Return the (x, y) coordinate for the center point of the cell that contains the specified text.  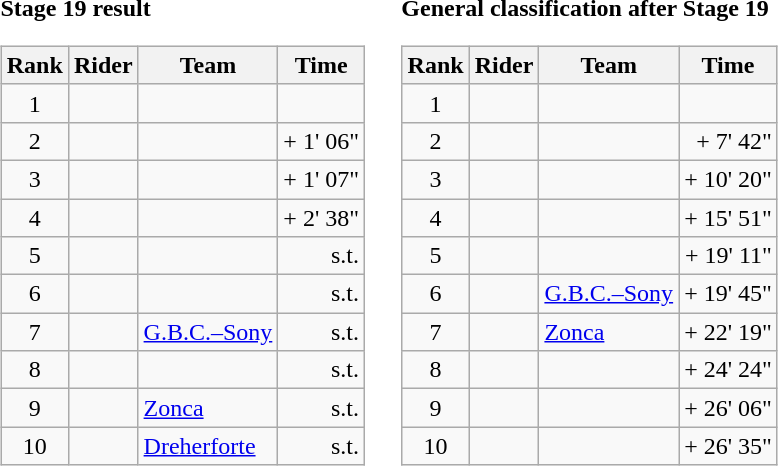
+ 26' 35" (728, 446)
+ 7' 42" (728, 141)
+ 1' 07" (322, 179)
+ 19' 11" (728, 256)
Dreherforte (208, 446)
+ 26' 06" (728, 408)
+ 2' 38" (322, 217)
+ 15' 51" (728, 217)
+ 19' 45" (728, 294)
+ 24' 24" (728, 370)
+ 10' 20" (728, 179)
+ 22' 19" (728, 332)
+ 1' 06" (322, 141)
